Return the [X, Y] coordinate for the center point of the cell that contains the specified text.  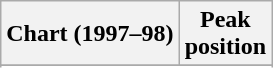
Chart (1997–98) [90, 34]
Peakposition [225, 34]
